Extract the [X, Y] coordinate from the center of the cell holding the provided text.  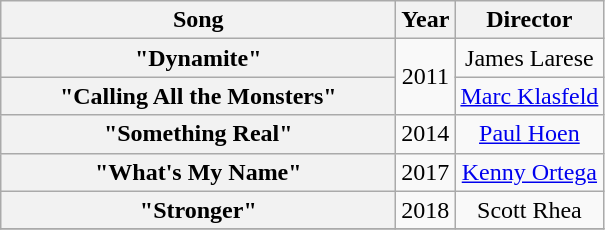
Marc Klasfeld [530, 96]
"Stronger" [198, 210]
"Something Real" [198, 134]
Paul Hoen [530, 134]
Scott Rhea [530, 210]
Year [426, 20]
2017 [426, 172]
Song [198, 20]
Kenny Ortega [530, 172]
"Dynamite" [198, 58]
2014 [426, 134]
2011 [426, 77]
2018 [426, 210]
James Larese [530, 58]
"Calling All the Monsters" [198, 96]
"What's My Name" [198, 172]
Director [530, 20]
